Extract the (x, y) coordinate from the center of the cell holding the provided text.  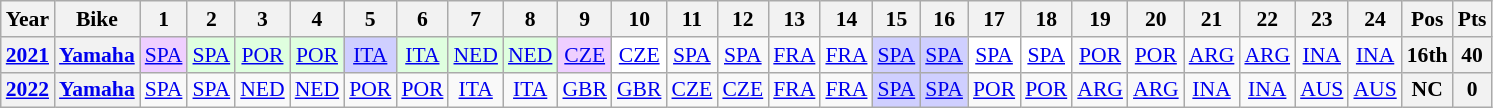
11 (692, 19)
3 (262, 19)
2021 (28, 55)
0 (1472, 90)
1 (164, 19)
6 (422, 19)
14 (846, 19)
16th (1428, 55)
8 (530, 19)
5 (370, 19)
4 (317, 19)
20 (1156, 19)
15 (897, 19)
Pos (1428, 19)
18 (1046, 19)
2 (211, 19)
19 (1100, 19)
Bike (97, 19)
12 (742, 19)
22 (1267, 19)
2022 (28, 90)
7 (475, 19)
21 (1212, 19)
Year (28, 19)
Pts (1472, 19)
24 (1374, 19)
9 (584, 19)
17 (994, 19)
NC (1428, 90)
16 (944, 19)
13 (794, 19)
40 (1472, 55)
10 (640, 19)
23 (1322, 19)
